Pinpoint the cell where the given text exists, returning its [x, y] midpoint coordinate. 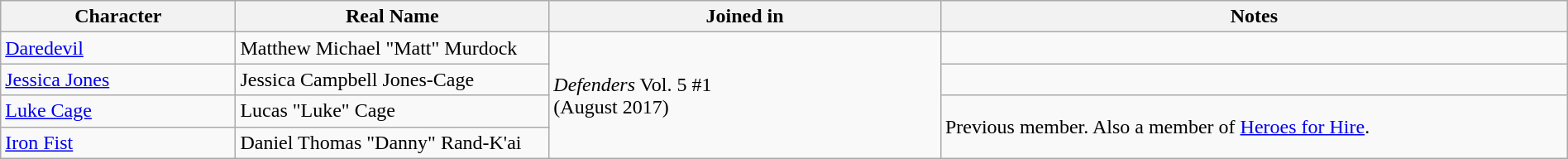
Iron Fist [118, 142]
Lucas "Luke" Cage [392, 111]
Notes [1254, 17]
Daredevil [118, 48]
Previous member. Also a member of Heroes for Hire. [1254, 127]
Daniel Thomas "Danny" Rand-K'ai [392, 142]
Defenders Vol. 5 #1(August 2017) [745, 95]
Jessica Jones [118, 79]
Real Name [392, 17]
Jessica Campbell Jones-Cage [392, 79]
Joined in [745, 17]
Character [118, 17]
Luke Cage [118, 111]
Matthew Michael "Matt" Murdock [392, 48]
